Capture the cell that displays the provided text and extract its [X, Y] central coordinate. 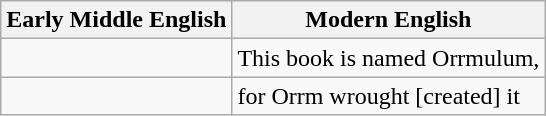
Modern English [388, 20]
for Orrm wrought [created] it [388, 96]
Early Middle English [116, 20]
This book is named Orrmulum, [388, 58]
